Return the (X, Y) coordinate for the center point of the cell that contains the specified text.  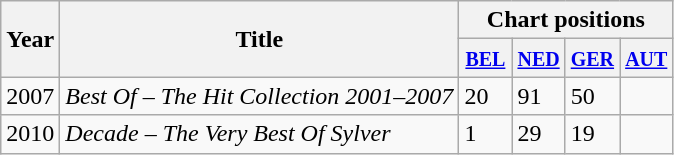
Decade – The Very Best Of Sylver (260, 134)
1 (486, 134)
GER (592, 58)
19 (592, 134)
Best Of – The Hit Collection 2001–2007 (260, 96)
29 (538, 134)
BEL (486, 58)
AUT (646, 58)
Chart positions (566, 20)
50 (592, 96)
Year (30, 39)
91 (538, 96)
NED (538, 58)
Title (260, 39)
2007 (30, 96)
20 (486, 96)
2010 (30, 134)
